Search for the cell housing the specified text and yield its [X, Y] center coordinate. 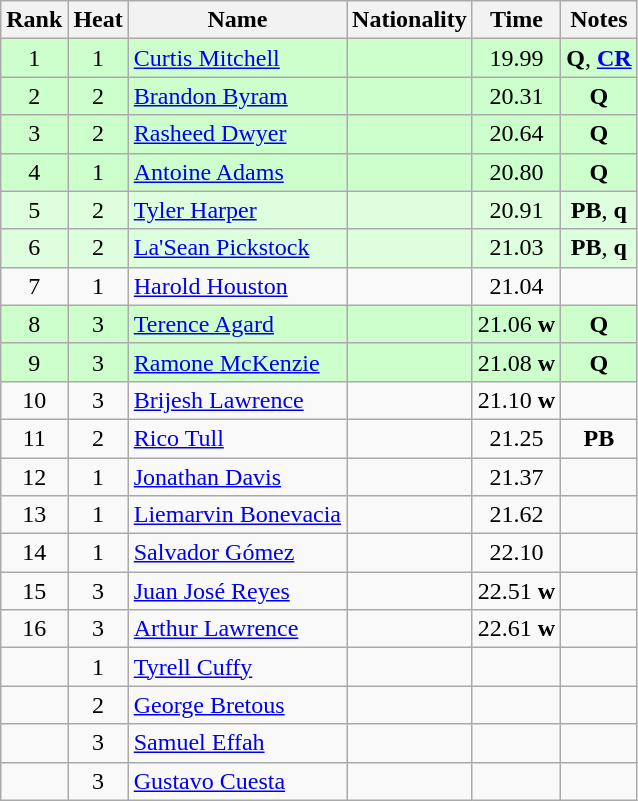
Rasheed Dwyer [237, 134]
Liemarvin Bonevacia [237, 515]
20.91 [516, 210]
13 [34, 515]
Time [516, 20]
21.08 w [516, 362]
21.06 w [516, 324]
5 [34, 210]
21.37 [516, 477]
Ramone McKenzie [237, 362]
Gustavo Cuesta [237, 781]
Tyler Harper [237, 210]
10 [34, 400]
4 [34, 172]
Arthur Lawrence [237, 629]
La'Sean Pickstock [237, 248]
Harold Houston [237, 286]
9 [34, 362]
21.03 [516, 248]
Rico Tull [237, 438]
22.10 [516, 553]
8 [34, 324]
Heat [98, 20]
21.25 [516, 438]
19.99 [516, 58]
20.64 [516, 134]
Name [237, 20]
14 [34, 553]
Antoine Adams [237, 172]
PB [599, 438]
Rank [34, 20]
11 [34, 438]
7 [34, 286]
Samuel Effah [237, 743]
20.31 [516, 96]
21.04 [516, 286]
Tyrell Cuffy [237, 667]
21.10 w [516, 400]
George Bretous [237, 705]
Nationality [410, 20]
12 [34, 477]
Salvador Gómez [237, 553]
21.62 [516, 515]
Terence Agard [237, 324]
20.80 [516, 172]
16 [34, 629]
15 [34, 591]
22.51 w [516, 591]
22.61 w [516, 629]
Curtis Mitchell [237, 58]
6 [34, 248]
Q, CR [599, 58]
Juan José Reyes [237, 591]
Notes [599, 20]
Brijesh Lawrence [237, 400]
Jonathan Davis [237, 477]
Brandon Byram [237, 96]
